Detect which cell encompasses the target text, then output its (X, Y) center coordinate. 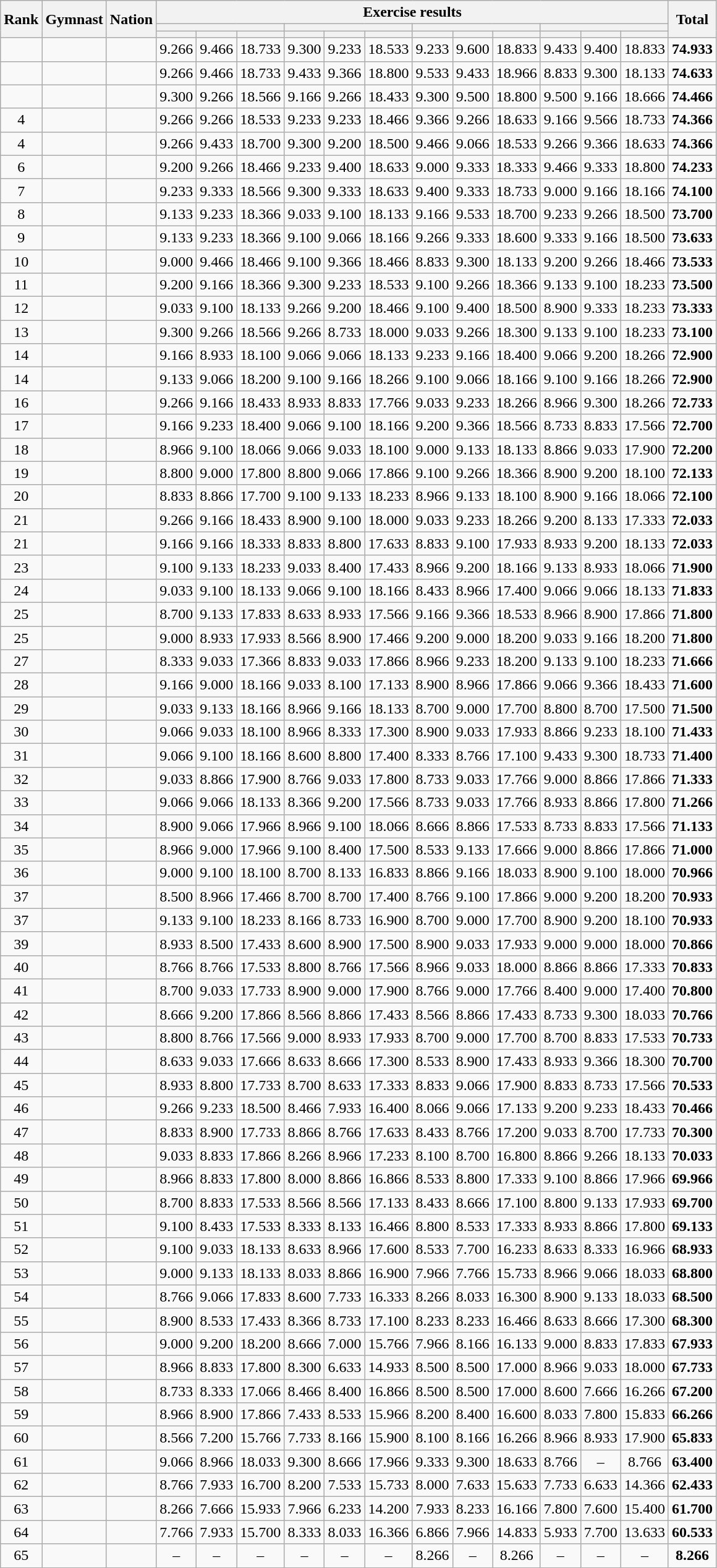
8.300 (304, 1367)
45 (21, 1085)
70.766 (692, 1015)
60 (21, 1438)
58 (21, 1391)
71.266 (692, 803)
16.233 (517, 1250)
63 (21, 1509)
40 (21, 967)
70.866 (692, 944)
28 (21, 685)
15.633 (517, 1485)
70.033 (692, 1156)
27 (21, 662)
16.800 (517, 1156)
6 (21, 167)
71.400 (692, 756)
16.133 (517, 1344)
Rank (21, 19)
33 (21, 803)
59 (21, 1415)
71.000 (692, 850)
15.966 (388, 1415)
17 (21, 426)
62.433 (692, 1485)
71.500 (692, 709)
72.100 (692, 496)
13.633 (644, 1532)
17.600 (388, 1250)
7.433 (304, 1415)
30 (21, 732)
70.733 (692, 1038)
69.133 (692, 1226)
16.333 (388, 1297)
57 (21, 1367)
14.366 (644, 1485)
39 (21, 944)
67.933 (692, 1344)
7.600 (601, 1509)
14.933 (388, 1367)
7.200 (216, 1438)
68.800 (692, 1273)
73.533 (692, 262)
36 (21, 873)
17.200 (517, 1132)
24 (21, 590)
19 (21, 473)
70.300 (692, 1132)
29 (21, 709)
17.233 (388, 1156)
18.966 (517, 73)
Gymnast (74, 19)
67.733 (692, 1367)
51 (21, 1226)
15.400 (644, 1509)
5.933 (560, 1532)
8 (21, 214)
55 (21, 1320)
23 (21, 567)
74.633 (692, 73)
71.600 (692, 685)
9.566 (601, 120)
11 (21, 285)
34 (21, 826)
70.800 (692, 991)
12 (21, 309)
73.333 (692, 309)
17.066 (261, 1391)
43 (21, 1038)
49 (21, 1179)
60.533 (692, 1532)
16.600 (517, 1415)
7 (21, 190)
56 (21, 1344)
65.833 (692, 1438)
63.400 (692, 1462)
17.366 (261, 662)
16.966 (644, 1250)
Nation (131, 19)
71.900 (692, 567)
68.500 (692, 1297)
71.433 (692, 732)
16.166 (517, 1509)
13 (21, 332)
7.633 (472, 1485)
64 (21, 1532)
20 (21, 496)
44 (21, 1062)
15.933 (261, 1509)
73.700 (692, 214)
70.533 (692, 1085)
50 (21, 1203)
18.666 (644, 96)
46 (21, 1109)
18.600 (517, 237)
71.666 (692, 662)
61.700 (692, 1509)
73.100 (692, 332)
74.933 (692, 49)
8.066 (433, 1109)
15.700 (261, 1532)
66.266 (692, 1415)
41 (21, 991)
7.533 (345, 1485)
16 (21, 403)
35 (21, 850)
14.200 (388, 1509)
9 (21, 237)
74.100 (692, 190)
6.233 (345, 1509)
48 (21, 1156)
70.700 (692, 1062)
62 (21, 1485)
14.833 (517, 1532)
15.833 (644, 1415)
18 (21, 450)
6.866 (433, 1532)
74.233 (692, 167)
72.733 (692, 403)
16.833 (388, 873)
69.700 (692, 1203)
Exercise results (413, 12)
15.900 (388, 1438)
70.466 (692, 1109)
70.833 (692, 967)
74.466 (692, 96)
68.300 (692, 1320)
7.000 (345, 1344)
10 (21, 262)
61 (21, 1462)
72.200 (692, 450)
70.966 (692, 873)
53 (21, 1273)
72.700 (692, 426)
9.600 (472, 49)
16.400 (388, 1109)
Total (692, 19)
16.300 (517, 1297)
71.133 (692, 826)
42 (21, 1015)
68.933 (692, 1250)
73.500 (692, 285)
69.966 (692, 1179)
16.700 (261, 1485)
71.833 (692, 590)
54 (21, 1297)
73.633 (692, 237)
47 (21, 1132)
72.133 (692, 473)
67.200 (692, 1391)
71.333 (692, 779)
31 (21, 756)
52 (21, 1250)
65 (21, 1556)
32 (21, 779)
16.366 (388, 1532)
